Return the (X, Y) coordinate for the center point of the cell that contains the specified text.  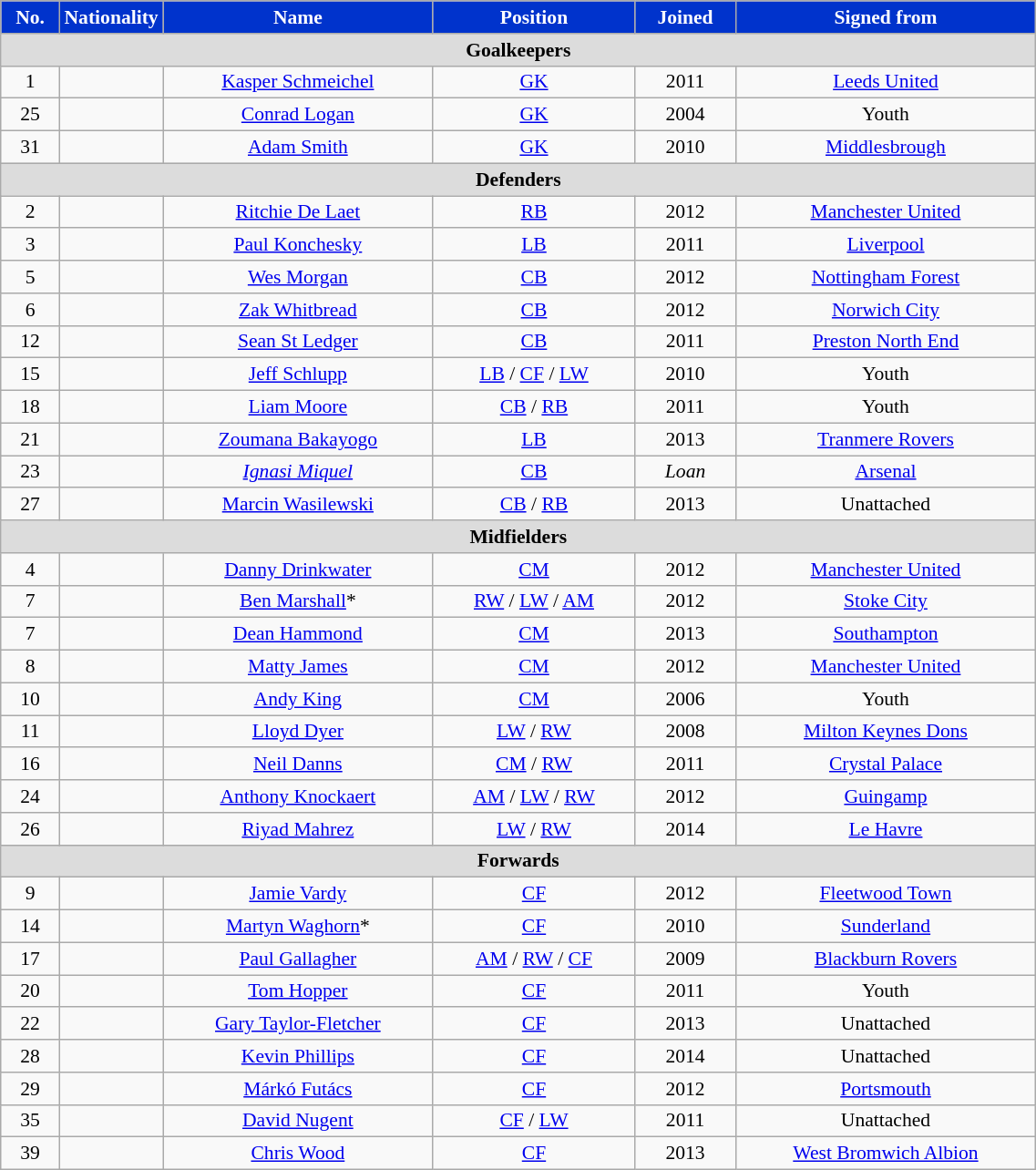
11 (31, 732)
Norwich City (886, 310)
Joined (685, 17)
Fleetwood Town (886, 894)
Tom Hopper (298, 991)
Jamie Vardy (298, 894)
AM / RW / CF (534, 959)
Márkó Futács (298, 1089)
1 (31, 82)
Chris Wood (298, 1154)
12 (31, 342)
10 (31, 699)
Crystal Palace (886, 765)
20 (31, 991)
Sean St Ledger (298, 342)
Riyad Mahrez (298, 829)
Goalkeepers (518, 50)
West Bromwich Albion (886, 1154)
Ben Marshall* (298, 601)
Kevin Phillips (298, 1056)
Leeds United (886, 82)
Wes Morgan (298, 277)
Nationality (111, 17)
14 (31, 927)
Stoke City (886, 601)
Name (298, 17)
Sunderland (886, 927)
Ignasi Miquel (298, 472)
2 (31, 212)
Neil Danns (298, 765)
26 (31, 829)
23 (31, 472)
24 (31, 796)
2009 (685, 959)
2006 (685, 699)
31 (31, 148)
Signed from (886, 17)
Defenders (518, 180)
Ritchie De Laet (298, 212)
AM / LW / RW (534, 796)
Loan (685, 472)
Blackburn Rovers (886, 959)
2004 (685, 115)
Southampton (886, 634)
6 (31, 310)
2008 (685, 732)
5 (31, 277)
3 (31, 245)
Marcin Wasilewski (298, 505)
22 (31, 1024)
Guingamp (886, 796)
25 (31, 115)
Lloyd Dyer (298, 732)
Paul Konchesky (298, 245)
No. (31, 17)
CF / LW (534, 1121)
Dean Hammond (298, 634)
39 (31, 1154)
Midfielders (518, 537)
Position (534, 17)
RW / LW / AM (534, 601)
Forwards (518, 861)
CM / RW (534, 765)
LB / CF / LW (534, 375)
Zak Whitbread (298, 310)
Gary Taylor-Fletcher (298, 1024)
Zoumana Bakayogo (298, 439)
Preston North End (886, 342)
Jeff Schlupp (298, 375)
29 (31, 1089)
16 (31, 765)
35 (31, 1121)
28 (31, 1056)
Anthony Knockaert (298, 796)
Adam Smith (298, 148)
27 (31, 505)
Liam Moore (298, 407)
Tranmere Rovers (886, 439)
Andy King (298, 699)
Martyn Waghorn* (298, 927)
15 (31, 375)
RB (534, 212)
Arsenal (886, 472)
18 (31, 407)
Le Havre (886, 829)
Middlesbrough (886, 148)
David Nugent (298, 1121)
21 (31, 439)
8 (31, 667)
Portsmouth (886, 1089)
17 (31, 959)
4 (31, 570)
Matty James (298, 667)
Kasper Schmeichel (298, 82)
Paul Gallagher (298, 959)
Milton Keynes Dons (886, 732)
9 (31, 894)
Nottingham Forest (886, 277)
Liverpool (886, 245)
Danny Drinkwater (298, 570)
Conrad Logan (298, 115)
